From the cell containing the given text, extract its center point as (X, Y) coordinate. 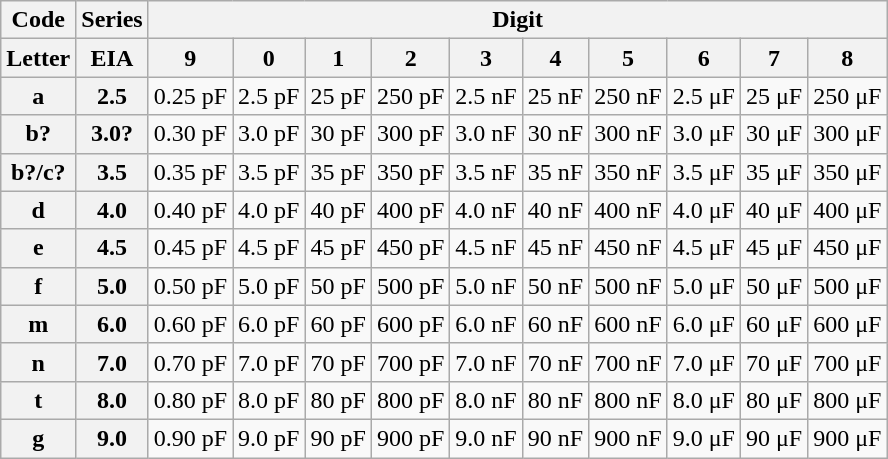
40 pF (338, 210)
EIA (112, 58)
g (38, 438)
0.70 pF (190, 362)
300 μF (848, 134)
70 nF (555, 362)
800 nF (628, 400)
6.0 pF (269, 324)
1 (338, 58)
500 nF (628, 286)
50 pF (338, 286)
4.5 nF (486, 248)
900 nF (628, 438)
90 pF (338, 438)
7.0 μF (704, 362)
50 nF (555, 286)
9 (190, 58)
0.60 pF (190, 324)
7.0 pF (269, 362)
60 nF (555, 324)
700 nF (628, 362)
3 (486, 58)
8.0 μF (704, 400)
45 μF (774, 248)
0.50 pF (190, 286)
5.0 μF (704, 286)
40 μF (774, 210)
5.0 nF (486, 286)
4 (555, 58)
30 pF (338, 134)
2.5 (112, 96)
3.5 pF (269, 172)
4.0 nF (486, 210)
Letter (38, 58)
Code (38, 20)
450 nF (628, 248)
400 pF (410, 210)
4.0 μF (704, 210)
4.5 μF (704, 248)
4.5 pF (269, 248)
9.0 (112, 438)
300 nF (628, 134)
9.0 pF (269, 438)
0.30 pF (190, 134)
90 μF (774, 438)
9.0 μF (704, 438)
2.5 nF (486, 96)
5 (628, 58)
500 pF (410, 286)
350 nF (628, 172)
700 pF (410, 362)
3.0 pF (269, 134)
Series (112, 20)
5.0 (112, 286)
25 nF (555, 96)
6.0 (112, 324)
7.0 (112, 362)
45 pF (338, 248)
35 μF (774, 172)
35 nF (555, 172)
250 pF (410, 96)
0.80 pF (190, 400)
60 pF (338, 324)
500 μF (848, 286)
30 nF (555, 134)
90 nF (555, 438)
0.35 pF (190, 172)
250 nF (628, 96)
900 μF (848, 438)
n (38, 362)
900 pF (410, 438)
25 μF (774, 96)
800 pF (410, 400)
300 pF (410, 134)
80 pF (338, 400)
f (38, 286)
Digit (518, 20)
6.0 μF (704, 324)
0.90 pF (190, 438)
0.40 pF (190, 210)
5.0 pF (269, 286)
3.5 μF (704, 172)
7.0 nF (486, 362)
800 μF (848, 400)
450 pF (410, 248)
3.0 μF (704, 134)
m (38, 324)
8.0 (112, 400)
350 pF (410, 172)
b?/c? (38, 172)
4.0 pF (269, 210)
70 pF (338, 362)
3.0? (112, 134)
600 pF (410, 324)
3.5 (112, 172)
2 (410, 58)
0 (269, 58)
60 μF (774, 324)
t (38, 400)
2.5 pF (269, 96)
4.0 (112, 210)
4.5 (112, 248)
9.0 nF (486, 438)
40 nF (555, 210)
b? (38, 134)
250 μF (848, 96)
700 μF (848, 362)
35 pF (338, 172)
350 μF (848, 172)
a (38, 96)
6 (704, 58)
0.45 pF (190, 248)
6.0 nF (486, 324)
d (38, 210)
0.25 pF (190, 96)
8 (848, 58)
2.5 μF (704, 96)
8.0 nF (486, 400)
600 nF (628, 324)
80 μF (774, 400)
450 μF (848, 248)
8.0 pF (269, 400)
70 μF (774, 362)
400 nF (628, 210)
50 μF (774, 286)
25 pF (338, 96)
30 μF (774, 134)
3.0 nF (486, 134)
45 nF (555, 248)
400 μF (848, 210)
80 nF (555, 400)
600 μF (848, 324)
e (38, 248)
7 (774, 58)
3.5 nF (486, 172)
